Find where the given text appears and provide that cell's center as (X, Y) coordinate. 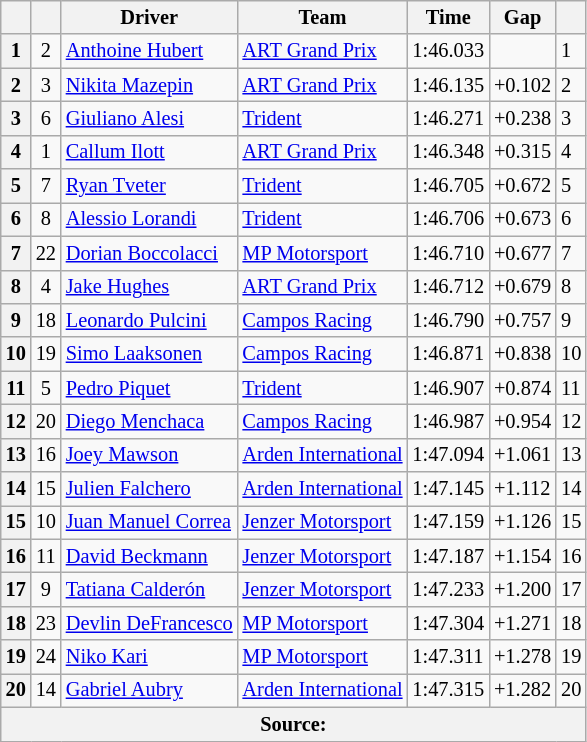
Leonardo Pulcini (150, 320)
Callum Ilott (150, 152)
Driver (150, 17)
Jake Hughes (150, 287)
23 (46, 623)
Niko Kari (150, 657)
1:46.706 (448, 219)
Joey Mawson (150, 455)
Gap (522, 17)
1:46.705 (448, 186)
1:46.790 (448, 320)
1:47.094 (448, 455)
+0.757 (522, 320)
Dorian Boccolacci (150, 253)
+0.672 (522, 186)
+0.102 (522, 85)
22 (46, 253)
+0.238 (522, 118)
1:47.159 (448, 522)
Ryan Tveter (150, 186)
1:46.135 (448, 85)
Pedro Piquet (150, 388)
Source: (294, 724)
1:47.187 (448, 556)
1:46.712 (448, 287)
1:46.710 (448, 253)
Team (323, 17)
1:46.987 (448, 421)
1:47.311 (448, 657)
Gabriel Aubry (150, 690)
1:46.033 (448, 51)
+1.126 (522, 522)
1:46.871 (448, 354)
Giuliano Alesi (150, 118)
Anthoine Hubert (150, 51)
+1.112 (522, 489)
+0.677 (522, 253)
David Beckmann (150, 556)
+0.838 (522, 354)
+0.954 (522, 421)
Devlin DeFrancesco (150, 623)
1:47.233 (448, 589)
+1.061 (522, 455)
1:47.315 (448, 690)
Nikita Mazepin (150, 85)
+0.315 (522, 152)
+1.282 (522, 690)
Alessio Lorandi (150, 219)
Diego Menchaca (150, 421)
1:47.304 (448, 623)
+1.278 (522, 657)
1:46.348 (448, 152)
1:46.907 (448, 388)
Tatiana Calderón (150, 589)
Time (448, 17)
Simo Laaksonen (150, 354)
+1.271 (522, 623)
24 (46, 657)
Julien Falchero (150, 489)
+1.154 (522, 556)
+0.874 (522, 388)
+0.673 (522, 219)
1:47.145 (448, 489)
Juan Manuel Correa (150, 522)
+1.200 (522, 589)
+0.679 (522, 287)
1:46.271 (448, 118)
